Find where the given text appears and provide that cell's center as [x, y] coordinate. 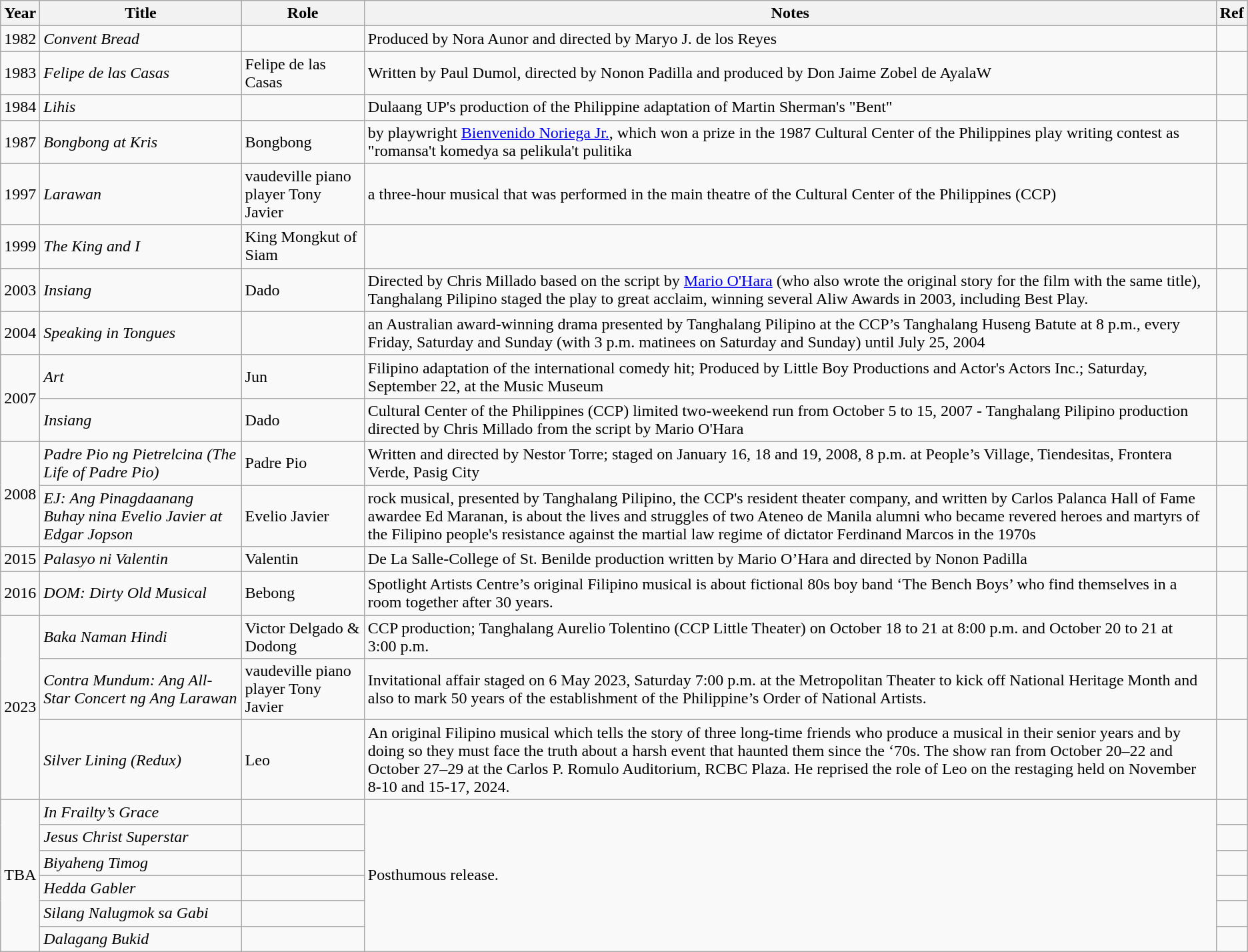
Notes [790, 13]
Victor Delgado &Dodong [303, 637]
Dulaang UP's production of the Philippine adaptation of Martin Sherman's "Bent" [790, 107]
Jesus Christ Superstar [141, 837]
Baka Naman Hindi [141, 637]
2016 [20, 593]
1999 [20, 247]
Dalagang Bukid [141, 939]
2015 [20, 559]
1982 [20, 39]
The King and I [141, 247]
Evelio Javier [303, 516]
Art [141, 376]
2007 [20, 398]
Title [141, 13]
Palasyo ni Valentin [141, 559]
a three-hour musical that was performed in the main theatre of the Cultural Center of the Philippines (CCP) [790, 194]
2008 [20, 493]
Contra Mundum: Ang All-Star Concert ng Ang Larawan [141, 689]
Produced by Nora Aunor and directed by Maryo J. de los Reyes [790, 39]
In Frailty’s Grace [141, 812]
Speaking in Tongues [141, 333]
Silver Lining (Redux) [141, 760]
Convent Bread [141, 39]
Year [20, 13]
1997 [20, 194]
Written and directed by Nestor Torre; staged on January 16, 18 and 19, 2008, 8 p.m. at People’s Village, Tiendesitas, Frontera Verde, Pasig City [790, 463]
EJ: Ang Pinagdaanang Buhay nina Evelio Javier at Edgar Jopson [141, 516]
Bebong [303, 593]
CCP production; Tanghalang Aurelio Tolentino (CCP Little Theater) on October 18 to 21 at 8:00 p.m. and October 20 to 21 at 3:00 p.m. [790, 637]
Posthumous release. [790, 875]
Role [303, 13]
2004 [20, 333]
Larawan [141, 194]
Written by Paul Dumol, directed by Nonon Padilla and produced by Don Jaime Zobel de AyalaW [790, 73]
Silang Nalugmok sa Gabi [141, 913]
1987 [20, 141]
Jun [303, 376]
1983 [20, 73]
King Mongkut of Siam [303, 247]
1984 [20, 107]
Hedda Gabler [141, 888]
Valentin [303, 559]
Padre Pio ng Pietrelcina (The Life of Padre Pio) [141, 463]
Leo [303, 760]
Padre Pio [303, 463]
TBA [20, 875]
2023 [20, 707]
2003 [20, 289]
Lihis [141, 107]
Bongbong at Kris [141, 141]
Biyaheng Timog [141, 863]
Ref [1232, 13]
De La Salle-College of St. Benilde production written by Mario O’Hara and directed by Nonon Padilla [790, 559]
Bongbong [303, 141]
DOM: Dirty Old Musical [141, 593]
